From the cell containing the given text, extract its center point as (x, y) coordinate. 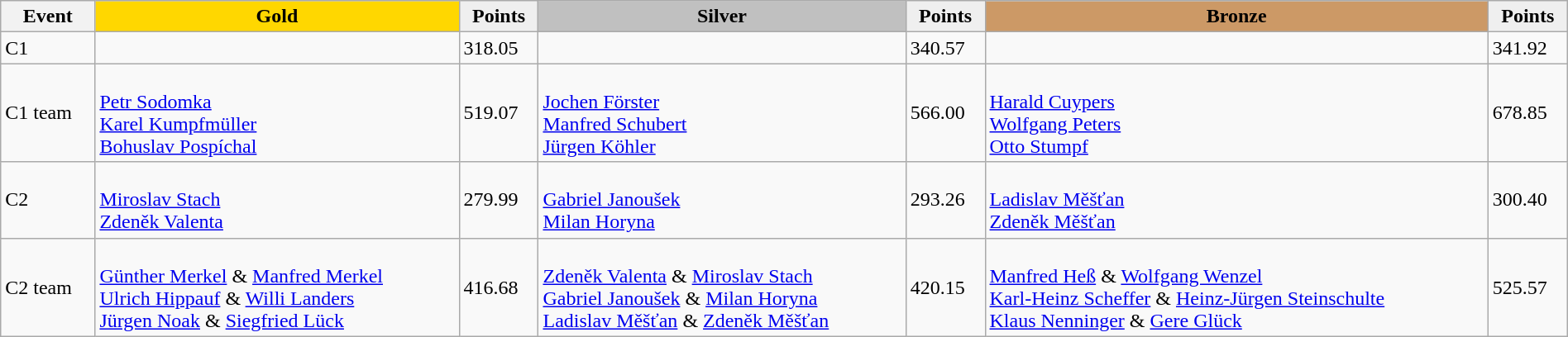
Gold (277, 17)
519.07 (499, 112)
678.85 (1527, 112)
318.05 (499, 48)
Harald CuypersWolfgang PetersOtto Stumpf (1236, 112)
Gabriel JanoušekMilan Horyna (722, 200)
Günther Merkel & Manfred MerkelUlrich Hippauf & Willi LandersJürgen Noak & Siegfried Lück (277, 287)
Ladislav MěšťanZdeněk Měšťan (1236, 200)
Miroslav StachZdeněk Valenta (277, 200)
293.26 (945, 200)
Event (48, 17)
341.92 (1527, 48)
525.57 (1527, 287)
566.00 (945, 112)
Bronze (1236, 17)
300.40 (1527, 200)
420.15 (945, 287)
416.68 (499, 287)
Zdeněk Valenta & Miroslav StachGabriel Janoušek & Milan HorynaLadislav Měšťan & Zdeněk Měšťan (722, 287)
340.57 (945, 48)
Petr SodomkaKarel KumpfmüllerBohuslav Pospíchal (277, 112)
Silver (722, 17)
C2 team (48, 287)
C1 team (48, 112)
C2 (48, 200)
C1 (48, 48)
279.99 (499, 200)
Jochen FörsterManfred SchubertJürgen Köhler (722, 112)
Manfred Heß & Wolfgang WenzelKarl-Heinz Scheffer & Heinz-Jürgen SteinschulteKlaus Nenninger & Gere Glück (1236, 287)
